From the cell containing the given text, extract its center point as (x, y) coordinate. 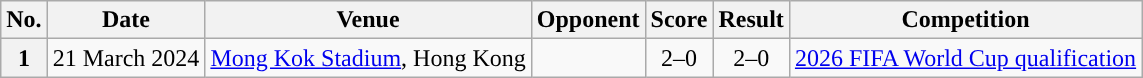
Score (679, 20)
2026 FIFA World Cup qualification (965, 58)
Result (751, 20)
Date (126, 20)
Venue (368, 20)
Opponent (588, 20)
Competition (965, 20)
21 March 2024 (126, 58)
1 (24, 58)
Mong Kok Stadium, Hong Kong (368, 58)
No. (24, 20)
